Find where the given text appears and provide that cell's center as [x, y] coordinate. 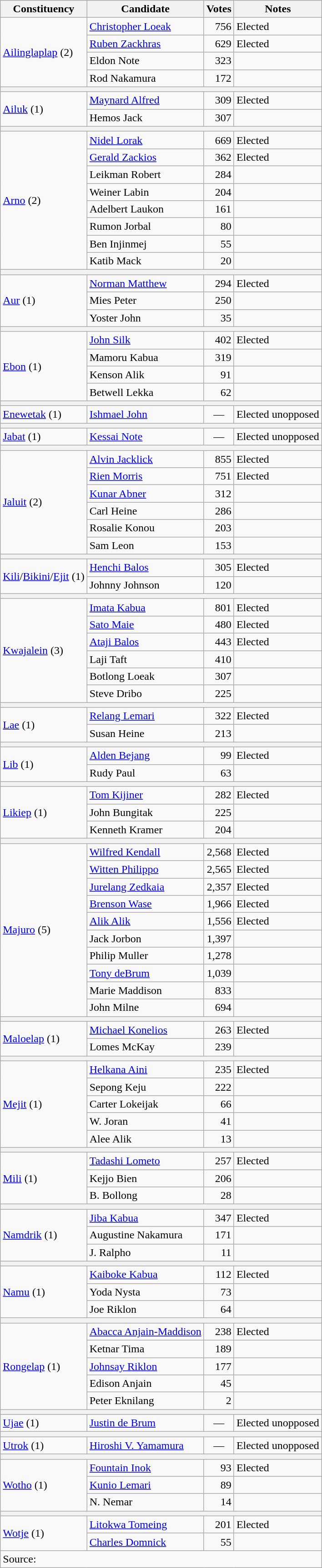
Tom Kijiner [146, 795]
206 [219, 1178]
Yoster John [146, 318]
J. Ralpho [146, 1252]
Ebon (1) [44, 366]
Mejit (1) [44, 1104]
Kenneth Kramer [146, 830]
Carl Heine [146, 511]
Katib Mack [146, 261]
Wilfred Kendall [146, 852]
322 [219, 716]
1,039 [219, 973]
Mamoru Kabua [146, 357]
20 [219, 261]
41 [219, 1121]
Laji Taft [146, 659]
Weiner Labin [146, 192]
Alden Bejang [146, 756]
Candidate [146, 9]
Lae (1) [44, 725]
Kunar Abner [146, 494]
B. Bollong [146, 1196]
Relang Lemari [146, 716]
443 [219, 642]
Kwajalein (3) [44, 650]
309 [219, 100]
Jaluit (2) [44, 502]
Alee Alik [146, 1138]
Jurelang Zedkaia [146, 887]
80 [219, 227]
Ailuk (1) [44, 109]
Botlong Loeak [146, 677]
Kunio Lemari [146, 1485]
93 [219, 1468]
89 [219, 1485]
Maynard Alfred [146, 100]
Ujae (1) [44, 1423]
Votes [219, 9]
250 [219, 301]
Ben Injinmej [146, 244]
1,556 [219, 921]
Johnsay Riklon [146, 1366]
64 [219, 1309]
99 [219, 756]
N. Nemar [146, 1502]
13 [219, 1138]
Rosalie Konou [146, 528]
Sam Leon [146, 545]
282 [219, 795]
Ailinglaplap (2) [44, 52]
Alvin Jacklick [146, 459]
1,278 [219, 956]
Fountain Inok [146, 1468]
Lib (1) [44, 764]
Imata Kabua [146, 607]
Sepong Keju [146, 1087]
Kessai Note [146, 437]
2 [219, 1401]
347 [219, 1218]
Carter Lokeijak [146, 1104]
Aur (1) [44, 301]
W. Joran [146, 1121]
John Silk [146, 340]
Majuro (5) [44, 930]
669 [219, 140]
Michael Konelios [146, 1030]
Jack Jorbon [146, 939]
203 [219, 528]
Witten Philippo [146, 869]
Rudy Paul [146, 773]
480 [219, 624]
Rien Morris [146, 476]
Christopher Loeak [146, 26]
Tadashi Lometo [146, 1161]
Edison Anjain [146, 1384]
Susan Heine [146, 733]
Helkana Aini [146, 1069]
2,357 [219, 887]
Source: [161, 1559]
213 [219, 733]
294 [219, 283]
Rongelap (1) [44, 1366]
Marie Maddison [146, 990]
Arno (2) [44, 200]
201 [219, 1524]
66 [219, 1104]
Abacca Anjain-Maddison [146, 1331]
Constituency [44, 9]
312 [219, 494]
284 [219, 174]
2,565 [219, 869]
Kaiboke Kabua [146, 1275]
239 [219, 1047]
756 [219, 26]
410 [219, 659]
Kejjo Bien [146, 1178]
91 [219, 375]
Ishmael John [146, 414]
Steve Dribo [146, 694]
Charles Domnick [146, 1542]
Gerald Zackios [146, 157]
286 [219, 511]
120 [219, 585]
Betwell Lekka [146, 392]
14 [219, 1502]
Sato Maie [146, 624]
362 [219, 157]
Adelbert Laukon [146, 209]
Leikman Robert [146, 174]
801 [219, 607]
Ketnar Tima [146, 1349]
Hemos Jack [146, 118]
257 [219, 1161]
Jiba Kabua [146, 1218]
John Bungitak [146, 812]
Maloelap (1) [44, 1039]
Notes [277, 9]
2,568 [219, 852]
Wotje (1) [44, 1533]
171 [219, 1235]
Mies Peter [146, 301]
189 [219, 1349]
John Milne [146, 1008]
833 [219, 990]
45 [219, 1384]
Norman Matthew [146, 283]
694 [219, 1008]
112 [219, 1275]
Johnny Johnson [146, 585]
319 [219, 357]
Litokwa Tomeing [146, 1524]
1,397 [219, 939]
Lomes McKay [146, 1047]
Kili/Bikini/Ejit (1) [44, 576]
Rumon Jorbal [146, 227]
Namu (1) [44, 1292]
Alik Alik [146, 921]
235 [219, 1069]
855 [219, 459]
153 [219, 545]
Peter Eknilang [146, 1401]
Utrok (1) [44, 1445]
Joe Riklon [146, 1309]
Yoda Nysta [146, 1292]
161 [219, 209]
11 [219, 1252]
35 [219, 318]
Hiroshi V. Yamamura [146, 1445]
177 [219, 1366]
Augustine Nakamura [146, 1235]
62 [219, 392]
Ataji Balos [146, 642]
222 [219, 1087]
Eldon Note [146, 61]
Likiep (1) [44, 812]
1,966 [219, 904]
751 [219, 476]
73 [219, 1292]
Mili (1) [44, 1178]
Philip Muller [146, 956]
Kenson Alik [146, 375]
Nidel Lorak [146, 140]
263 [219, 1030]
Rod Nakamura [146, 78]
172 [219, 78]
Jabat (1) [44, 437]
Tony deBrum [146, 973]
238 [219, 1331]
Wotho (1) [44, 1485]
Henchi Balos [146, 568]
323 [219, 61]
Enewetak (1) [44, 414]
63 [219, 773]
Justin de Brum [146, 1423]
28 [219, 1196]
Brenson Wase [146, 904]
629 [219, 44]
305 [219, 568]
402 [219, 340]
Namdrik (1) [44, 1235]
Ruben Zackhras [146, 44]
